Capture the cell that displays the provided text and extract its [x, y] central coordinate. 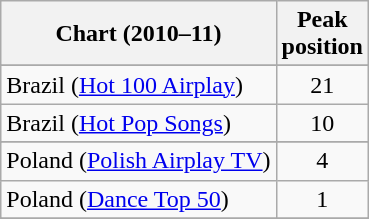
10 [322, 123]
Brazil (Hot Pop Songs) [138, 123]
Poland (Dance Top 50) [138, 199]
4 [322, 161]
1 [322, 199]
Chart (2010–11) [138, 34]
Peakposition [322, 34]
21 [322, 85]
Brazil (Hot 100 Airplay) [138, 85]
Poland (Polish Airplay TV) [138, 161]
